For the text-containing cell, return its midpoint in (X, Y) coordinate format. 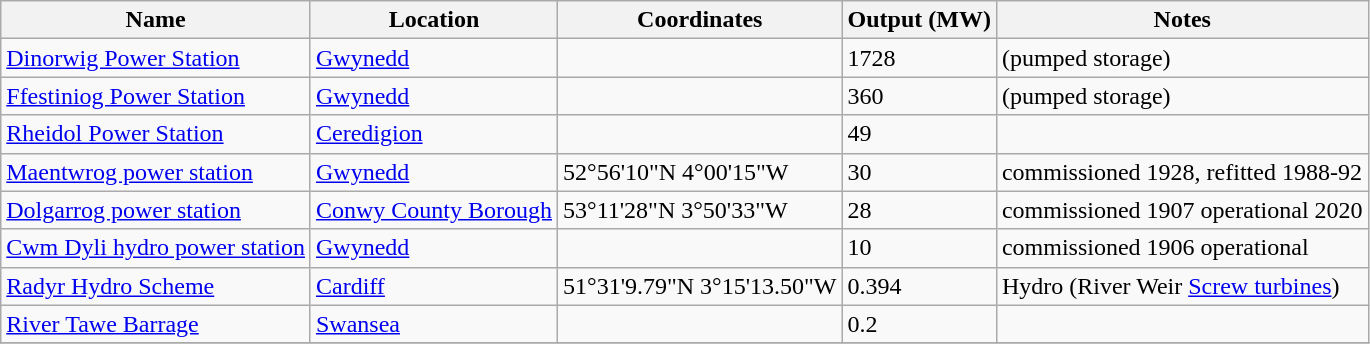
Swansea (434, 324)
Conwy County Borough (434, 210)
River Tawe Barrage (156, 324)
Hydro (River Weir Screw turbines) (1182, 286)
Location (434, 20)
Output (MW) (919, 20)
1728 (919, 58)
52°56'10"N 4°00'15"W (700, 172)
Rheidol Power Station (156, 134)
53°11'28"N 3°50'33"W (700, 210)
commissioned 1928, refitted 1988-92 (1182, 172)
360 (919, 96)
Ffestiniog Power Station (156, 96)
Coordinates (700, 20)
Radyr Hydro Scheme (156, 286)
Dolgarrog power station (156, 210)
commissioned 1907 operational 2020 (1182, 210)
49 (919, 134)
10 (919, 248)
commissioned 1906 operational (1182, 248)
Ceredigion (434, 134)
30 (919, 172)
Notes (1182, 20)
Cardiff (434, 286)
0.2 (919, 324)
28 (919, 210)
Cwm Dyli hydro power station (156, 248)
Maentwrog power station (156, 172)
51°31'9.79"N 3°15'13.50"W (700, 286)
0.394 (919, 286)
Name (156, 20)
Dinorwig Power Station (156, 58)
